Return the [X, Y] coordinate for the center point of the cell that contains the specified text.  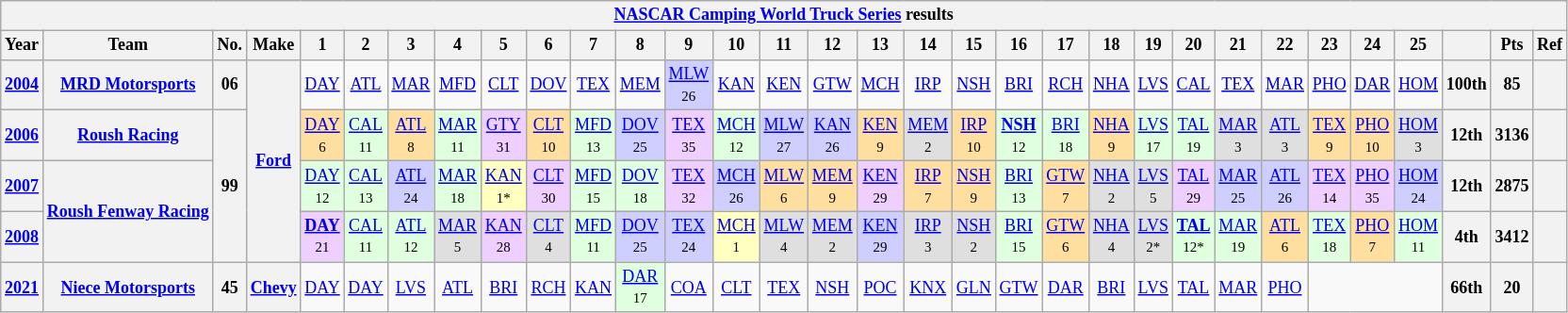
6 [548, 45]
2007 [23, 186]
HOM3 [1419, 136]
10 [736, 45]
GLN [974, 288]
MEM9 [832, 186]
45 [230, 288]
LVS2* [1153, 237]
HOM11 [1419, 237]
2006 [23, 136]
06 [230, 85]
22 [1285, 45]
NHA4 [1112, 237]
PHO7 [1372, 237]
66th [1466, 288]
MAR3 [1238, 136]
24 [1372, 45]
4th [1466, 237]
ATL3 [1285, 136]
2 [366, 45]
KEN [784, 85]
MFD [458, 85]
18 [1112, 45]
NHA [1112, 85]
Chevy [273, 288]
3 [411, 45]
7 [594, 45]
Make [273, 45]
CAL [1193, 85]
CLT4 [548, 237]
MAR25 [1238, 186]
100th [1466, 85]
Roush Racing [128, 136]
1 [322, 45]
CAL13 [366, 186]
PHO35 [1372, 186]
TEX32 [688, 186]
ATL26 [1285, 186]
Ford [273, 160]
MCH26 [736, 186]
GTW6 [1066, 237]
17 [1066, 45]
11 [784, 45]
MEM [640, 85]
85 [1511, 85]
15 [974, 45]
LVS5 [1153, 186]
2008 [23, 237]
16 [1019, 45]
DOV18 [640, 186]
IRP [928, 85]
MCH12 [736, 136]
NSH2 [974, 237]
ATL8 [411, 136]
KAN1* [503, 186]
NHA9 [1112, 136]
TEX24 [688, 237]
19 [1153, 45]
IRP7 [928, 186]
BRI13 [1019, 186]
CLT30 [548, 186]
POC [880, 288]
MCH [880, 85]
DAY12 [322, 186]
TAL12* [1193, 237]
12 [832, 45]
HOM24 [1419, 186]
5 [503, 45]
BRI18 [1066, 136]
MFD13 [594, 136]
13 [880, 45]
2021 [23, 288]
GTW7 [1066, 186]
KEN9 [880, 136]
KNX [928, 288]
Pts [1511, 45]
DOV [548, 85]
DAY21 [322, 237]
MAR11 [458, 136]
NASCAR Camping World Truck Series results [784, 15]
99 [230, 187]
MAR19 [1238, 237]
PHO10 [1372, 136]
2004 [23, 85]
BRI15 [1019, 237]
MAR18 [458, 186]
No. [230, 45]
KAN28 [503, 237]
TAL19 [1193, 136]
Ref [1550, 45]
MRD Motorsports [128, 85]
NSH9 [974, 186]
MCH1 [736, 237]
NHA2 [1112, 186]
DAY6 [322, 136]
23 [1329, 45]
25 [1419, 45]
ATL6 [1285, 237]
Niece Motorsports [128, 288]
IRP10 [974, 136]
14 [928, 45]
MLW26 [688, 85]
8 [640, 45]
4 [458, 45]
TAL [1193, 288]
2875 [1511, 186]
HOM [1419, 85]
Team [128, 45]
MAR5 [458, 237]
MFD11 [594, 237]
9 [688, 45]
MLW4 [784, 237]
KAN26 [832, 136]
MLW6 [784, 186]
DAR17 [640, 288]
ATL12 [411, 237]
GTY31 [503, 136]
TEX9 [1329, 136]
CLT10 [548, 136]
Roush Fenway Racing [128, 211]
TAL29 [1193, 186]
NSH12 [1019, 136]
MFD15 [594, 186]
COA [688, 288]
ATL24 [411, 186]
3136 [1511, 136]
Year [23, 45]
TEX14 [1329, 186]
3412 [1511, 237]
21 [1238, 45]
IRP3 [928, 237]
LVS17 [1153, 136]
TEX35 [688, 136]
TEX18 [1329, 237]
MLW27 [784, 136]
